Return the (x, y) coordinate for the center point of the cell that contains the specified text.  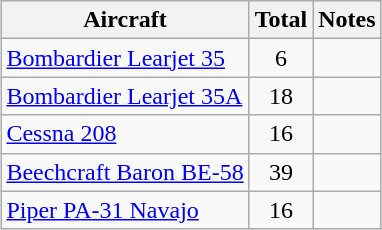
Notes (347, 20)
Bombardier Learjet 35A (125, 96)
Bombardier Learjet 35 (125, 58)
Beechcraft Baron BE-58 (125, 172)
Total (281, 20)
18 (281, 96)
6 (281, 58)
Cessna 208 (125, 134)
39 (281, 172)
Piper PA-31 Navajo (125, 210)
Aircraft (125, 20)
